Pinpoint the cell where the given text exists, returning its (x, y) midpoint coordinate. 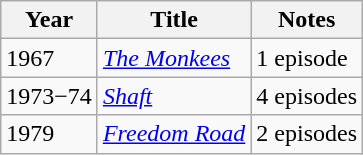
Shaft (174, 96)
Notes (307, 20)
1979 (50, 134)
1967 (50, 58)
Title (174, 20)
The Monkees (174, 58)
4 episodes (307, 96)
2 episodes (307, 134)
1 episode (307, 58)
1973−74 (50, 96)
Freedom Road (174, 134)
Year (50, 20)
